Capture the cell that displays the provided text and extract its [X, Y] central coordinate. 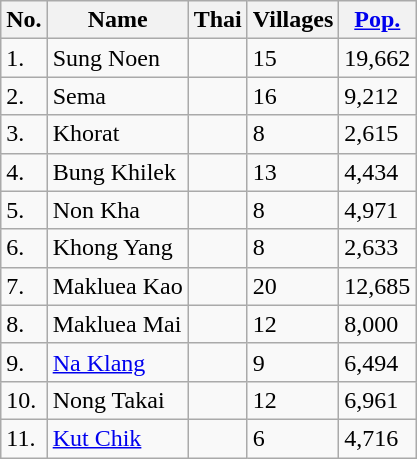
6,494 [378, 362]
Makluea Mai [118, 324]
Makluea Kao [118, 286]
Sung Noen [118, 58]
15 [293, 58]
Na Klang [118, 362]
6 [293, 438]
8,000 [378, 324]
Khong Yang [118, 248]
5. [24, 210]
Name [118, 20]
1. [24, 58]
3. [24, 134]
11. [24, 438]
4. [24, 172]
Kut Chik [118, 438]
6,961 [378, 400]
19,662 [378, 58]
2,615 [378, 134]
2,633 [378, 248]
7. [24, 286]
4,716 [378, 438]
Villages [293, 20]
10. [24, 400]
No. [24, 20]
Bung Khilek [118, 172]
12,685 [378, 286]
9. [24, 362]
16 [293, 96]
20 [293, 286]
Non Kha [118, 210]
6. [24, 248]
4,971 [378, 210]
13 [293, 172]
4,434 [378, 172]
Pop. [378, 20]
Nong Takai [118, 400]
Thai [218, 20]
Sema [118, 96]
9 [293, 362]
8. [24, 324]
9,212 [378, 96]
2. [24, 96]
Khorat [118, 134]
